From the cell containing the given text, extract its center point as [x, y] coordinate. 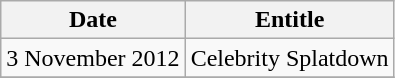
Celebrity Splatdown [290, 58]
3 November 2012 [93, 58]
Date [93, 20]
Entitle [290, 20]
